Provide the [X, Y] coordinate of the cell's center where the given text is located.  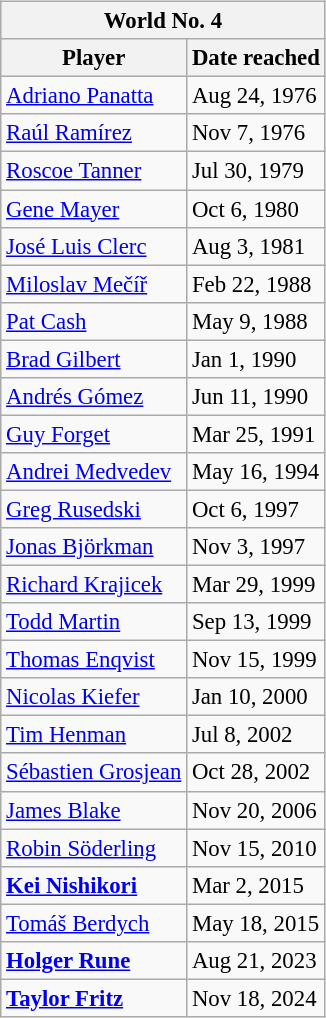
Mar 2, 2015 [256, 885]
Feb 22, 1988 [256, 284]
Jul 8, 2002 [256, 735]
Sep 13, 1999 [256, 622]
Aug 24, 1976 [256, 96]
Greg Rusedski [94, 509]
Nov 18, 2024 [256, 998]
James Blake [94, 810]
Aug 21, 2023 [256, 960]
Nov 3, 1997 [256, 547]
Pat Cash [94, 321]
Jan 1, 1990 [256, 359]
Nov 15, 2010 [256, 848]
Brad Gilbert [94, 359]
Todd Martin [94, 622]
May 18, 2015 [256, 923]
Tim Henman [94, 735]
Mar 29, 1999 [256, 584]
Jul 30, 1979 [256, 171]
Andrei Medvedev [94, 472]
José Luis Clerc [94, 246]
Jan 10, 2000 [256, 697]
World No. 4 [163, 21]
Guy Forget [94, 434]
Thomas Enqvist [94, 660]
Nov 7, 1976 [256, 133]
Adriano Panatta [94, 96]
Robin Söderling [94, 848]
May 16, 1994 [256, 472]
Nicolas Kiefer [94, 697]
Oct 6, 1980 [256, 209]
Miloslav Mečíř [94, 284]
Sébastien Grosjean [94, 772]
Nov 15, 1999 [256, 660]
Taylor Fritz [94, 998]
Player [94, 58]
Kei Nishikori [94, 885]
Mar 25, 1991 [256, 434]
Raúl Ramírez [94, 133]
Date reached [256, 58]
Jun 11, 1990 [256, 396]
Roscoe Tanner [94, 171]
Richard Krajicek [94, 584]
Holger Rune [94, 960]
Oct 28, 2002 [256, 772]
May 9, 1988 [256, 321]
Nov 20, 2006 [256, 810]
Tomáš Berdych [94, 923]
Gene Mayer [94, 209]
Oct 6, 1997 [256, 509]
Jonas Björkman [94, 547]
Andrés Gómez [94, 396]
Aug 3, 1981 [256, 246]
